Find where the given text appears and provide that cell's center as (x, y) coordinate. 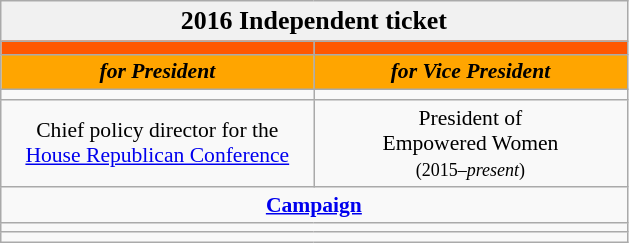
2016 Independent ticket (314, 21)
for President (158, 72)
for Vice President (470, 72)
Chief policy director for the House Republican Conference (158, 144)
Campaign (314, 205)
President ofEmpowered Women(2015–present) (470, 144)
